Locate the cell with the specified text and output its [X, Y] center coordinate. 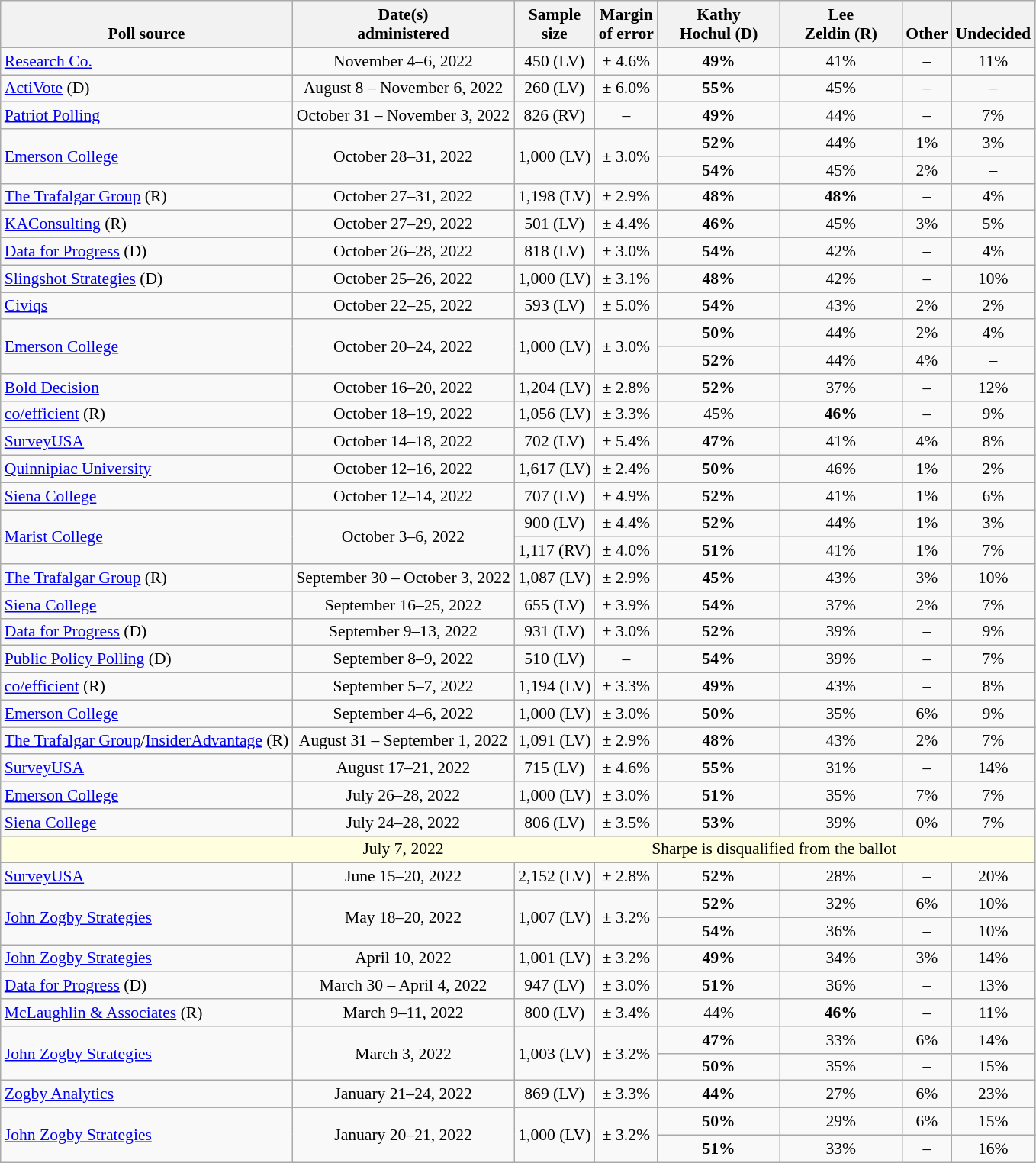
KAConsulting (R) [146, 224]
1,617 (LV) [555, 469]
702 (LV) [555, 442]
October 25–26, 2022 [403, 279]
806 (LV) [555, 823]
October 16–20, 2022 [403, 388]
0% [926, 823]
1,204 (LV) [555, 388]
947 (LV) [555, 986]
October 28–31, 2022 [403, 156]
Sharpe is disqualified from the ballot [774, 849]
16% [993, 1149]
July 24–28, 2022 [403, 823]
September 9–13, 2022 [403, 632]
July 26–28, 2022 [403, 795]
826 (RV) [555, 116]
± 6.0% [626, 89]
869 (LV) [555, 1094]
2,152 (LV) [555, 877]
1,003 (LV) [555, 1053]
October 20–24, 2022 [403, 346]
Public Policy Polling (D) [146, 659]
± 4.0% [626, 551]
The Trafalgar Group/InsiderAdvantage (R) [146, 741]
July 7, 2022 [403, 849]
March 9–11, 2022 [403, 1013]
715 (LV) [555, 768]
October 12–16, 2022 [403, 469]
April 10, 2022 [403, 958]
900 (LV) [555, 524]
Quinnipiac University [146, 469]
1,056 (LV) [555, 414]
± 3.1% [626, 279]
May 18–20, 2022 [403, 917]
800 (LV) [555, 1013]
October 27–29, 2022 [403, 224]
March 3, 2022 [403, 1053]
655 (LV) [555, 605]
September 4–6, 2022 [403, 714]
KathyHochul (D) [719, 24]
20% [993, 877]
34% [841, 958]
ActiVote (D) [146, 89]
October 31 – November 3, 2022 [403, 116]
± 3.4% [626, 1013]
31% [841, 768]
March 30 – April 4, 2022 [403, 986]
September 30 – October 3, 2022 [403, 578]
November 4–6, 2022 [403, 61]
Date(s)administered [403, 24]
Patriot Polling [146, 116]
32% [841, 904]
28% [841, 877]
12% [993, 388]
707 (LV) [555, 496]
Zogby Analytics [146, 1094]
23% [993, 1094]
October 27–31, 2022 [403, 197]
August 31 – September 1, 2022 [403, 741]
± 3.5% [626, 823]
Undecided [993, 24]
August 17–21, 2022 [403, 768]
± 5.4% [626, 442]
Research Co. [146, 61]
± 4.9% [626, 496]
September 8–9, 2022 [403, 659]
August 8 – November 6, 2022 [403, 89]
5% [993, 224]
1,087 (LV) [555, 578]
September 16–25, 2022 [403, 605]
Bold Decision [146, 388]
LeeZeldin (R) [841, 24]
1,001 (LV) [555, 958]
27% [841, 1094]
1,007 (LV) [555, 917]
510 (LV) [555, 659]
Marist College [146, 537]
53% [719, 823]
± 5.0% [626, 306]
January 21–24, 2022 [403, 1094]
450 (LV) [555, 61]
818 (LV) [555, 252]
October 22–25, 2022 [403, 306]
29% [841, 1122]
October 12–14, 2022 [403, 496]
September 5–7, 2022 [403, 687]
Samplesize [555, 24]
Poll source [146, 24]
± 2.4% [626, 469]
± 3.9% [626, 605]
593 (LV) [555, 306]
1,117 (RV) [555, 551]
1,194 (LV) [555, 687]
Slingshot Strategies (D) [146, 279]
Other [926, 24]
McLaughlin & Associates (R) [146, 1013]
13% [993, 986]
501 (LV) [555, 224]
June 15–20, 2022 [403, 877]
Marginof error [626, 24]
Civiqs [146, 306]
January 20–21, 2022 [403, 1136]
1,198 (LV) [555, 197]
1,091 (LV) [555, 741]
931 (LV) [555, 632]
October 18–19, 2022 [403, 414]
260 (LV) [555, 89]
October 3–6, 2022 [403, 537]
October 14–18, 2022 [403, 442]
October 26–28, 2022 [403, 252]
